Pinpoint the cell where the given text exists, returning its (X, Y) midpoint coordinate. 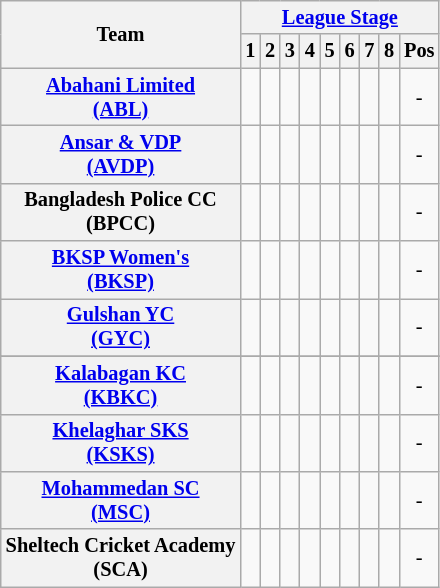
5 (330, 51)
League Stage (340, 17)
Ansar & VDP(AVDP) (121, 154)
Sheltech Cricket Academy(SCA) (121, 558)
8 (389, 51)
1 (250, 51)
BKSP Women's(BKSP) (121, 270)
Team (121, 34)
2 (270, 51)
Gulshan YC(GYC) (121, 327)
4 (310, 51)
Khelaghar SKS(KSKS) (121, 443)
Pos (419, 51)
3 (290, 51)
Mohammedan SC(MSC) (121, 500)
7 (369, 51)
Abahani Limited(ABL) (121, 97)
6 (350, 51)
Bangladesh Police CC(BPCC) (121, 212)
Kalabagan KC(KBKC) (121, 385)
